Return (x, y) of the center of cell containing provided text 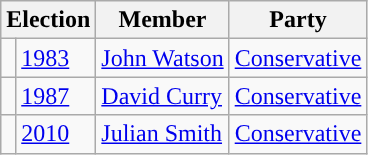
Election (48, 20)
1983 (56, 58)
Party (298, 20)
2010 (56, 134)
Julian Smith (162, 134)
1987 (56, 96)
David Curry (162, 96)
John Watson (162, 58)
Member (162, 20)
